Pinpoint the cell where the given text exists, returning its (X, Y) midpoint coordinate. 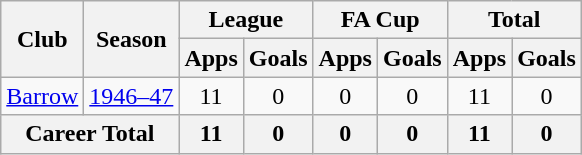
Barrow (42, 96)
Club (42, 39)
Career Total (90, 134)
Season (132, 39)
1946–47 (132, 96)
FA Cup (380, 20)
League (246, 20)
Total (514, 20)
